Extract the [x, y] coordinate from the center of the cell holding the provided text.  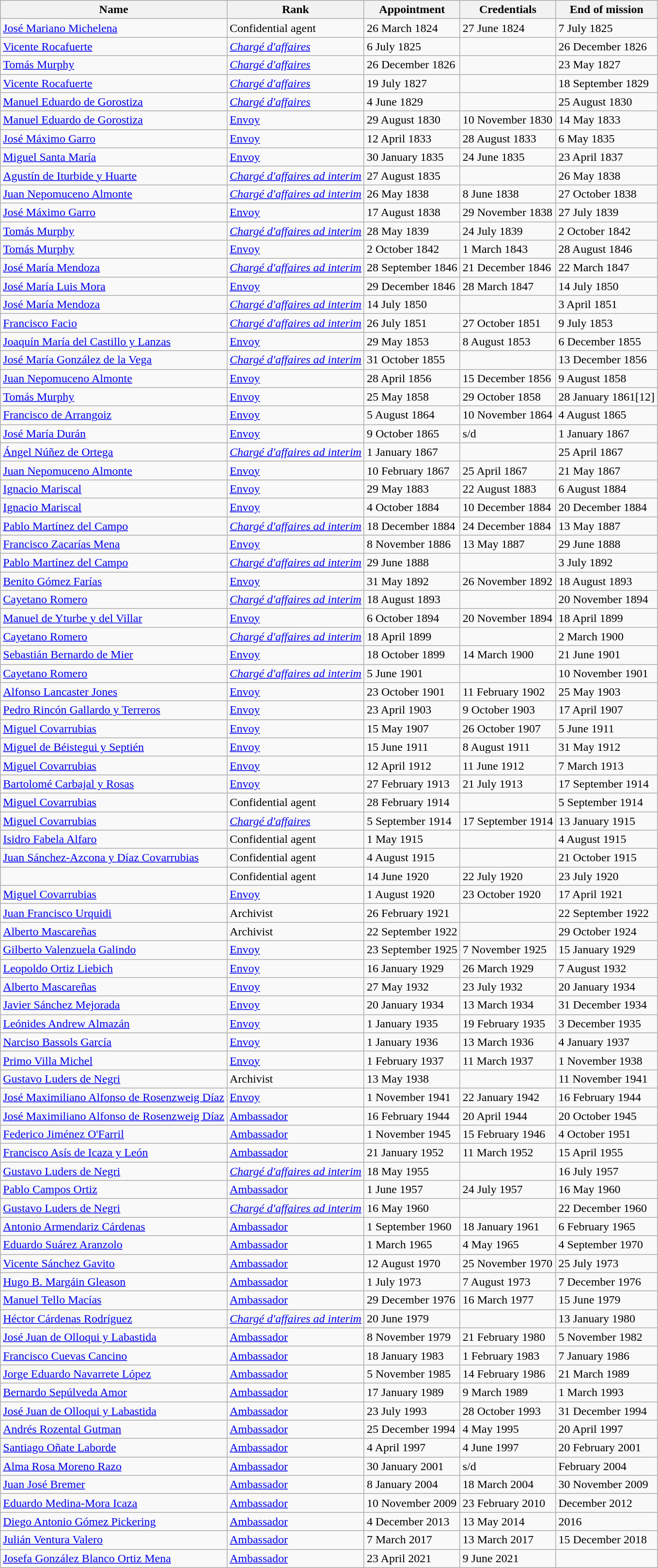
Agustín de Iturbide y Huarte [114, 175]
13 December 1856 [607, 360]
26 February 1921 [412, 913]
27 February 1913 [412, 784]
Rank [296, 10]
29 May 1853 [412, 342]
15 December 1856 [508, 378]
3 July 1892 [607, 563]
14 February 1986 [508, 1374]
21 January 1952 [412, 1153]
4 October 1951 [607, 1134]
7 July 1825 [607, 28]
1 January 1936 [412, 1042]
13 May 1938 [412, 1079]
18 October 1899 [412, 655]
Sebastián Bernardo de Mier [114, 655]
9 July 1853 [607, 323]
9 August 1858 [607, 378]
17 April 1907 [607, 710]
Primo Villa Michel [114, 1060]
End of mission [607, 10]
4 June 1829 [412, 102]
29 August 1830 [412, 120]
1 March 1843 [508, 249]
29 May 1883 [412, 489]
Hugo B. Margáin Gleason [114, 1282]
José María González de la Vega [114, 360]
20 June 1979 [412, 1319]
19 July 1827 [412, 83]
23 September 1925 [412, 950]
5 August 1864 [412, 415]
Pablo Campos Ortiz [114, 1190]
28 March 1847 [508, 286]
3 December 1935 [607, 1024]
14 May 1833 [607, 120]
2 March 1900 [607, 637]
11 February 1902 [508, 692]
23 July 1993 [412, 1411]
13 January 1915 [607, 821]
Francisco Facio [114, 323]
10 November 2009 [412, 1503]
8 August 1911 [508, 747]
28 February 1914 [412, 802]
9 March 1989 [508, 1392]
Isidro Fabela Alfaro [114, 839]
1 March 1993 [607, 1392]
13 January 1980 [607, 1319]
10 November 1901 [607, 673]
25 July 1973 [607, 1263]
25 August 1830 [607, 102]
21 December 1846 [508, 268]
1 February 1937 [412, 1060]
1 November 1938 [607, 1060]
5 November 1985 [412, 1374]
10 February 1867 [412, 470]
13 May 2014 [508, 1521]
Ángel Núñez de Ortega [114, 452]
José María Durán [114, 434]
Alfonso Lancaster Jones [114, 692]
10 December 1884 [508, 507]
31 December 1994 [607, 1411]
26 November 1892 [508, 581]
23 May 1827 [607, 65]
Juan Francisco Urquidi [114, 913]
17 April 1921 [607, 895]
31 May 1892 [412, 581]
15 June 1911 [412, 747]
9 June 2021 [508, 1558]
4 August 1865 [607, 415]
7 January 1986 [607, 1355]
Antonio Armendariz Cárdenas [114, 1226]
Appointment [412, 10]
9 October 1865 [412, 434]
8 January 2004 [412, 1485]
Francisco Cuevas Cancino [114, 1355]
6 August 1884 [607, 489]
1 June 1957 [412, 1190]
23 October 1920 [508, 895]
28 September 1846 [412, 268]
Credentials [508, 10]
19 February 1935 [508, 1024]
4 September 1970 [607, 1245]
1 March 1965 [412, 1245]
29 November 1838 [508, 212]
Gilberto Valenzuela Galindo [114, 950]
14 March 1900 [508, 655]
24 July 1957 [508, 1190]
1 July 1973 [412, 1282]
9 October 1903 [508, 710]
22 December 1960 [607, 1208]
12 April 1912 [412, 765]
Andrés Rozental Gutman [114, 1429]
20 October 1945 [607, 1116]
15 May 1907 [412, 729]
17 August 1838 [412, 212]
18 January 1983 [412, 1355]
Francisco de Arrangoiz [114, 415]
1 September 1960 [412, 1226]
11 November 1941 [607, 1079]
23 July 1932 [508, 987]
11 June 1912 [508, 765]
28 April 1856 [412, 378]
5 June 1901 [412, 673]
7 March 2017 [412, 1540]
26 March 1929 [508, 968]
27 August 1835 [412, 175]
23 April 1837 [607, 157]
Vicente Sánchez Gavito [114, 1263]
24 July 1839 [508, 231]
21 March 1989 [607, 1374]
Leopoldo Ortiz Liebich [114, 968]
4 December 2013 [412, 1521]
21 May 1867 [607, 470]
4 June 1997 [508, 1448]
Héctor Cárdenas Rodríguez [114, 1319]
8 November 1979 [412, 1337]
6 February 1965 [607, 1226]
Bartolomé Carbajal y Rosas [114, 784]
28 August 1833 [508, 139]
30 November 2009 [607, 1485]
Joaquín María del Castillo y Lanzas [114, 342]
7 November 1925 [508, 950]
15 February 1946 [508, 1134]
Federico Jiménez O'Farril [114, 1134]
28 May 1839 [412, 231]
2016 [607, 1521]
30 January 1835 [412, 157]
Benito Gómez Farías [114, 581]
4 May 1995 [508, 1429]
30 January 2001 [412, 1466]
José Mariano Michelena [114, 28]
27 July 1839 [607, 212]
29 October 1924 [607, 931]
18 March 2004 [508, 1485]
22 January 1942 [508, 1097]
26 July 1851 [412, 323]
Juan José Bremer [114, 1485]
Josefa González Blanco Ortiz Mena [114, 1558]
15 January 1929 [607, 950]
18 January 1961 [508, 1226]
15 April 1955 [607, 1153]
23 April 1903 [412, 710]
27 May 1932 [412, 987]
16 March 1977 [508, 1300]
4 May 1965 [508, 1245]
25 May 1903 [607, 692]
Julián Ventura Valero [114, 1540]
13 March 1934 [508, 1005]
Santiago Oñate Laborde [114, 1448]
6 May 1835 [607, 139]
Miguel Santa María [114, 157]
26 March 1824 [412, 28]
Eduardo Medina-Mora Icaza [114, 1503]
28 October 1993 [508, 1411]
23 July 1920 [607, 876]
29 December 1846 [412, 286]
15 June 1979 [607, 1300]
7 December 1976 [607, 1282]
12 April 1833 [412, 139]
1 November 1941 [412, 1097]
28 January 1861[12] [607, 397]
26 October 1907 [508, 729]
1 February 1983 [508, 1355]
4 April 1997 [412, 1448]
December 2012 [607, 1503]
31 December 1934 [607, 1005]
Diego Antonio Gómez Pickering [114, 1521]
13 March 2017 [508, 1540]
27 October 1851 [508, 323]
15 December 2018 [607, 1540]
21 February 1980 [508, 1337]
Narciso Bassols García [114, 1042]
6 October 1894 [412, 618]
20 February 2001 [607, 1448]
11 March 1937 [508, 1060]
1 May 1915 [412, 839]
27 June 1824 [508, 28]
29 December 1976 [412, 1300]
23 April 2021 [412, 1558]
24 December 1884 [508, 526]
11 March 1952 [508, 1153]
February 2004 [607, 1466]
12 August 1970 [412, 1263]
18 December 1884 [412, 526]
8 June 1838 [508, 194]
Francisco Zacarías Mena [114, 544]
Bernardo Sepúlveda Amor [114, 1392]
5 November 1982 [607, 1337]
8 August 1853 [508, 342]
17 January 1989 [412, 1392]
8 November 1886 [412, 544]
28 August 1846 [607, 249]
18 May 1955 [412, 1171]
1 November 1945 [412, 1134]
10 November 1864 [508, 415]
16 January 1929 [412, 968]
Leónides Andrew Almazán [114, 1024]
23 October 1901 [412, 692]
5 June 1911 [607, 729]
24 June 1835 [508, 157]
20 April 1997 [607, 1429]
7 August 1973 [508, 1282]
10 November 1830 [508, 120]
7 August 1932 [607, 968]
21 July 1913 [508, 784]
Javier Sánchez Mejorada [114, 1005]
4 January 1937 [607, 1042]
6 December 1855 [607, 342]
31 May 1912 [607, 747]
14 June 1920 [412, 876]
3 April 1851 [607, 305]
4 October 1884 [412, 507]
José María Luis Mora [114, 286]
Name [114, 10]
Miguel de Béistegui y Septién [114, 747]
25 December 1994 [412, 1429]
7 March 1913 [607, 765]
31 October 1855 [412, 360]
Manuel de Yturbe y del Villar [114, 618]
20 December 1884 [607, 507]
21 June 1901 [607, 655]
16 July 1957 [607, 1171]
13 March 1936 [508, 1042]
21 October 1915 [607, 858]
22 July 1920 [508, 876]
Francisco Asís de Icaza y León [114, 1153]
27 October 1838 [607, 194]
23 February 2010 [508, 1503]
1 August 1920 [412, 895]
6 July 1825 [412, 47]
25 November 1970 [508, 1263]
25 May 1858 [412, 397]
Eduardo Suárez Aranzolo [114, 1245]
Jorge Eduardo Navarrete López [114, 1374]
29 October 1858 [508, 397]
1 January 1935 [412, 1024]
Pedro Rincón Gallardo y Terreros [114, 710]
Alma Rosa Moreno Razo [114, 1466]
22 March 1847 [607, 268]
20 April 1944 [508, 1116]
Manuel Tello Macías [114, 1300]
22 August 1883 [508, 489]
Juan Sánchez-Azcona y Díaz Covarrubias [114, 858]
18 September 1829 [607, 83]
